Locate the cell with the specified text and output its (x, y) center coordinate. 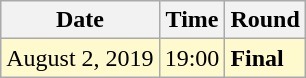
Date (80, 20)
August 2, 2019 (80, 58)
19:00 (192, 58)
Final (265, 58)
Round (265, 20)
Time (192, 20)
